Return [x, y] of the center of cell containing provided text 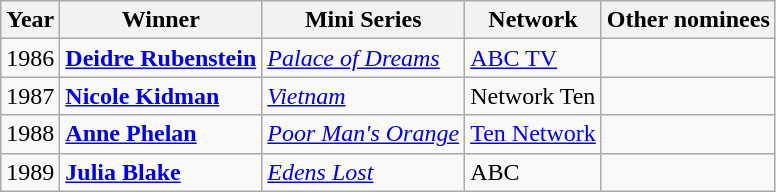
Mini Series [364, 20]
Other nominees [688, 20]
1987 [30, 96]
Ten Network [534, 134]
1989 [30, 172]
Network Ten [534, 96]
1988 [30, 134]
Edens Lost [364, 172]
Deidre Rubenstein [161, 58]
ABC [534, 172]
Winner [161, 20]
ABC TV [534, 58]
Nicole Kidman [161, 96]
Julia Blake [161, 172]
Palace of Dreams [364, 58]
Year [30, 20]
Vietnam [364, 96]
Anne Phelan [161, 134]
Network [534, 20]
Poor Man's Orange [364, 134]
1986 [30, 58]
